For the text-containing cell, return its midpoint in [x, y] coordinate format. 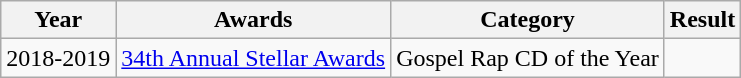
Gospel Rap CD of the Year [528, 58]
Year [58, 20]
34th Annual Stellar Awards [254, 58]
Awards [254, 20]
Category [528, 20]
Result [702, 20]
2018-2019 [58, 58]
